Extract the (X, Y) coordinate from the center of the cell holding the provided text.  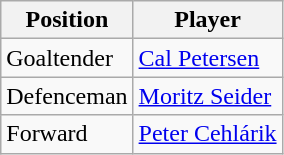
Forward (67, 134)
Cal Petersen (208, 58)
Goaltender (67, 58)
Player (208, 20)
Position (67, 20)
Peter Cehlárik (208, 134)
Defenceman (67, 96)
Moritz Seider (208, 96)
